Detect which cell encompasses the target text, then output its (X, Y) center coordinate. 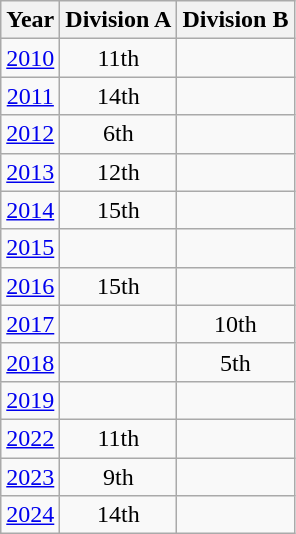
Division B (236, 20)
2018 (30, 362)
5th (236, 362)
10th (236, 324)
2023 (30, 477)
Division A (118, 20)
9th (118, 477)
2010 (30, 58)
2016 (30, 286)
2022 (30, 438)
Year (30, 20)
2011 (30, 96)
6th (118, 134)
2017 (30, 324)
2012 (30, 134)
2015 (30, 248)
2019 (30, 400)
2024 (30, 515)
2013 (30, 172)
2014 (30, 210)
12th (118, 172)
